Locate the cell with the specified text and output its (X, Y) center coordinate. 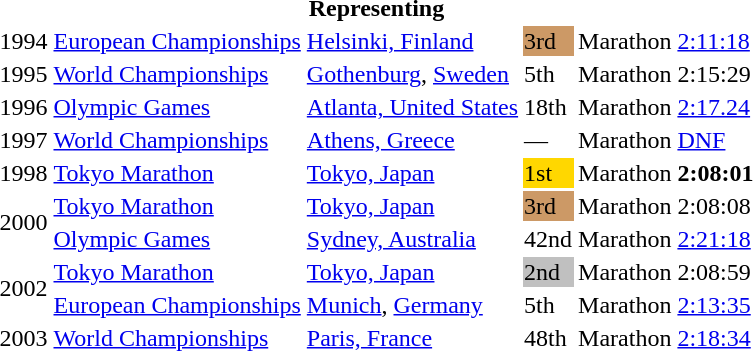
1st (548, 173)
Munich, Germany (412, 305)
2nd (548, 272)
18th (548, 107)
— (548, 140)
Athens, Greece (412, 140)
Atlanta, United States (412, 107)
42nd (548, 239)
Sydney, Australia (412, 239)
Helsinki, Finland (412, 41)
Gothenburg, Sweden (412, 74)
